Identify which cell holds the provided text, then report its [X, Y] central coordinate. 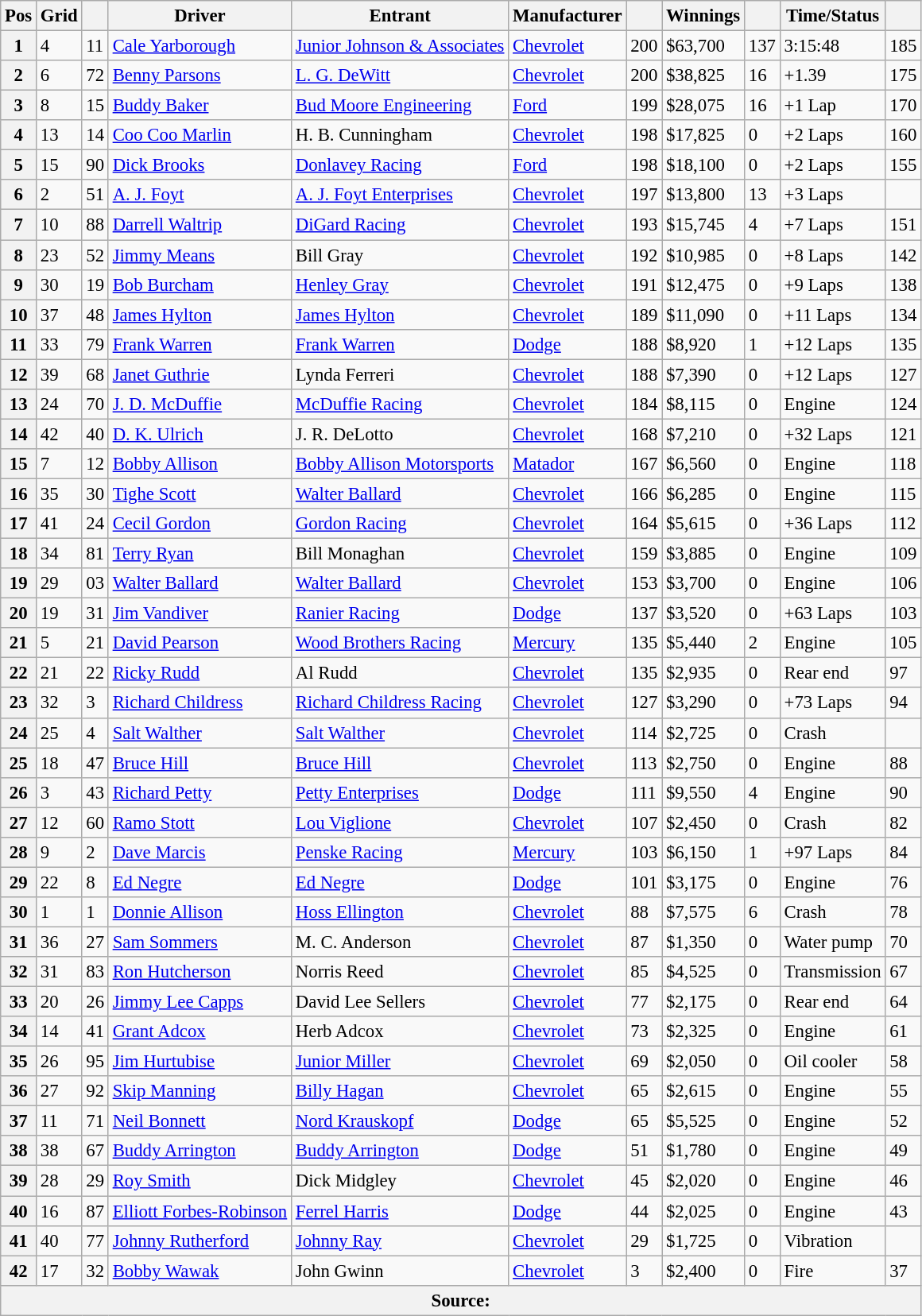
Bob Burcham [200, 284]
$18,100 [703, 165]
191 [644, 284]
111 [644, 792]
Darrell Waltrip [200, 225]
Ferrel Harris [401, 1211]
Ricky Rudd [200, 673]
166 [644, 493]
60 [95, 822]
Cecil Gordon [200, 524]
$15,745 [703, 225]
Jimmy Means [200, 255]
Grant Adcox [200, 1032]
+7 Laps [833, 225]
Jim Vandiver [200, 613]
Bobby Wawak [200, 1271]
$2,175 [703, 1002]
159 [644, 554]
John Gwinn [401, 1271]
$3,885 [703, 554]
+1 Lap [833, 106]
134 [903, 315]
Penske Racing [401, 853]
Cale Yarborough [200, 46]
Driver [200, 16]
109 [903, 554]
$2,020 [703, 1181]
Dick Brooks [200, 165]
$8,920 [703, 344]
83 [95, 972]
Gordon Racing [401, 524]
Dick Midgley [401, 1181]
Al Rudd [401, 673]
Roy Smith [200, 1181]
Herb Adcox [401, 1032]
45 [644, 1181]
101 [644, 882]
105 [903, 643]
03 [95, 583]
David Lee Sellers [401, 1002]
118 [903, 464]
$2,615 [703, 1091]
84 [903, 853]
Coo Coo Marlin [200, 135]
McDuffie Racing [401, 404]
81 [95, 554]
David Pearson [200, 643]
68 [95, 374]
$3,520 [703, 613]
160 [903, 135]
+8 Laps [833, 255]
Ramo Stott [200, 822]
M. C. Anderson [401, 942]
115 [903, 493]
Fire [833, 1271]
192 [644, 255]
Janet Guthrie [200, 374]
Norris Reed [401, 972]
$5,615 [703, 524]
$1,725 [703, 1241]
$17,825 [703, 135]
3:15:48 [833, 46]
Lynda Ferreri [401, 374]
$2,725 [703, 733]
Bud Moore Engineering [401, 106]
$10,985 [703, 255]
197 [644, 195]
Richard Childress [200, 703]
76 [903, 882]
Dave Marcis [200, 853]
64 [903, 1002]
D. K. Ulrich [200, 434]
$5,440 [703, 643]
Billy Hagan [401, 1091]
82 [903, 822]
$1,780 [703, 1151]
+11 Laps [833, 315]
138 [903, 284]
73 [644, 1032]
112 [903, 524]
A. J. Foyt Enterprises [401, 195]
71 [95, 1121]
Oil cooler [833, 1062]
$63,700 [703, 46]
$2,450 [703, 822]
Pos [19, 16]
193 [644, 225]
Lou Viglione [401, 822]
168 [644, 434]
+32 Laps [833, 434]
55 [903, 1091]
Buddy Baker [200, 106]
167 [644, 464]
Nord Krauskopf [401, 1121]
+36 Laps [833, 524]
$6,560 [703, 464]
Ron Hutcherson [200, 972]
Donnie Allison [200, 912]
151 [903, 225]
$1,350 [703, 942]
$2,750 [703, 763]
+97 Laps [833, 853]
L. G. DeWitt [401, 75]
A. J. Foyt [200, 195]
Time/Status [833, 16]
184 [644, 404]
Source: [461, 1300]
Matador [568, 464]
Neil Bonnett [200, 1121]
155 [903, 165]
Sam Sommers [200, 942]
92 [95, 1091]
Benny Parsons [200, 75]
+1.39 [833, 75]
170 [903, 106]
153 [644, 583]
Bill Monaghan [401, 554]
79 [95, 344]
+63 Laps [833, 613]
69 [644, 1062]
$2,400 [703, 1271]
189 [644, 315]
121 [903, 434]
61 [903, 1032]
Winnings [703, 16]
Bobby Allison Motorsports [401, 464]
142 [903, 255]
Tighe Scott [200, 493]
$9,550 [703, 792]
Henley Gray [401, 284]
J. R. DeLotto [401, 434]
$2,935 [703, 673]
199 [644, 106]
$6,285 [703, 493]
DiGard Racing [401, 225]
Vibration [833, 1241]
94 [903, 703]
175 [903, 75]
107 [644, 822]
Hoss Ellington [401, 912]
Richard Childress Racing [401, 703]
$13,800 [703, 195]
Skip Manning [200, 1091]
H. B. Cunningham [401, 135]
164 [644, 524]
114 [644, 733]
Petty Enterprises [401, 792]
+73 Laps [833, 703]
Transmission [833, 972]
113 [644, 763]
Bill Gray [401, 255]
$7,575 [703, 912]
$7,210 [703, 434]
124 [903, 404]
$11,090 [703, 315]
Grid [59, 16]
Entrant [401, 16]
Terry Ryan [200, 554]
47 [95, 763]
Jimmy Lee Capps [200, 1002]
95 [95, 1062]
Wood Brothers Racing [401, 643]
Junior Miller [401, 1062]
$6,150 [703, 853]
$3,175 [703, 882]
Water pump [833, 942]
+9 Laps [833, 284]
$38,825 [703, 75]
Elliott Forbes-Robinson [200, 1211]
Jim Hurtubise [200, 1062]
85 [644, 972]
97 [903, 673]
48 [95, 315]
106 [903, 583]
$2,025 [703, 1211]
Junior Johnson & Associates [401, 46]
46 [903, 1181]
Johnny Ray [401, 1241]
$2,050 [703, 1062]
185 [903, 46]
$8,115 [703, 404]
Johnny Rutherford [200, 1241]
44 [644, 1211]
78 [903, 912]
$12,475 [703, 284]
+3 Laps [833, 195]
$28,075 [703, 106]
49 [903, 1151]
$3,290 [703, 703]
$5,525 [703, 1121]
J. D. McDuffie [200, 404]
Richard Petty [200, 792]
Donlavey Racing [401, 165]
Bobby Allison [200, 464]
$7,390 [703, 374]
$3,700 [703, 583]
Ranier Racing [401, 613]
58 [903, 1062]
72 [95, 75]
Manufacturer [568, 16]
$4,525 [703, 972]
$2,325 [703, 1032]
